From the cell containing the given text, extract its center point as (x, y) coordinate. 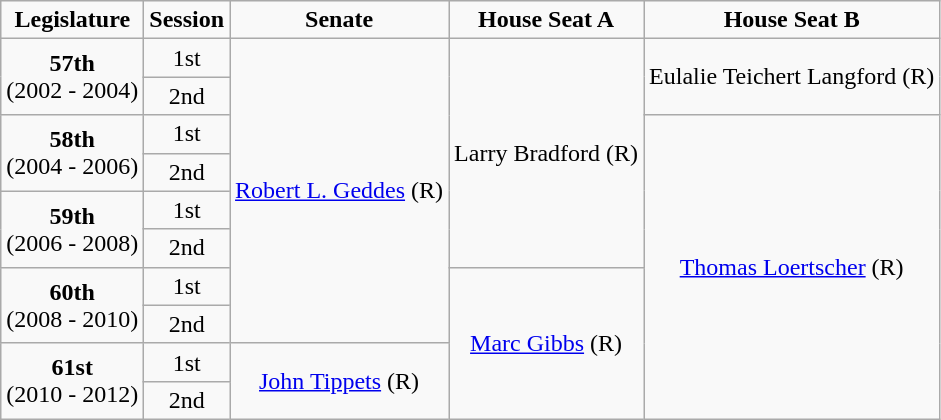
61st (2010 - 2012) (72, 381)
House Seat A (546, 20)
60th (2008 - 2010) (72, 305)
58th (2004 - 2006) (72, 153)
Legislature (72, 20)
Eulalie Teichert Langford (R) (792, 77)
John Tippets (R) (340, 381)
Larry Bradford (R) (546, 153)
57th (2002 - 2004) (72, 77)
59th (2006 - 2008) (72, 229)
Thomas Loertscher (R) (792, 267)
Senate (340, 20)
Robert L. Geddes (R) (340, 191)
House Seat B (792, 20)
Session (187, 20)
Marc Gibbs (R) (546, 343)
